Return the (x, y) coordinate for the center point of the cell that contains the specified text.  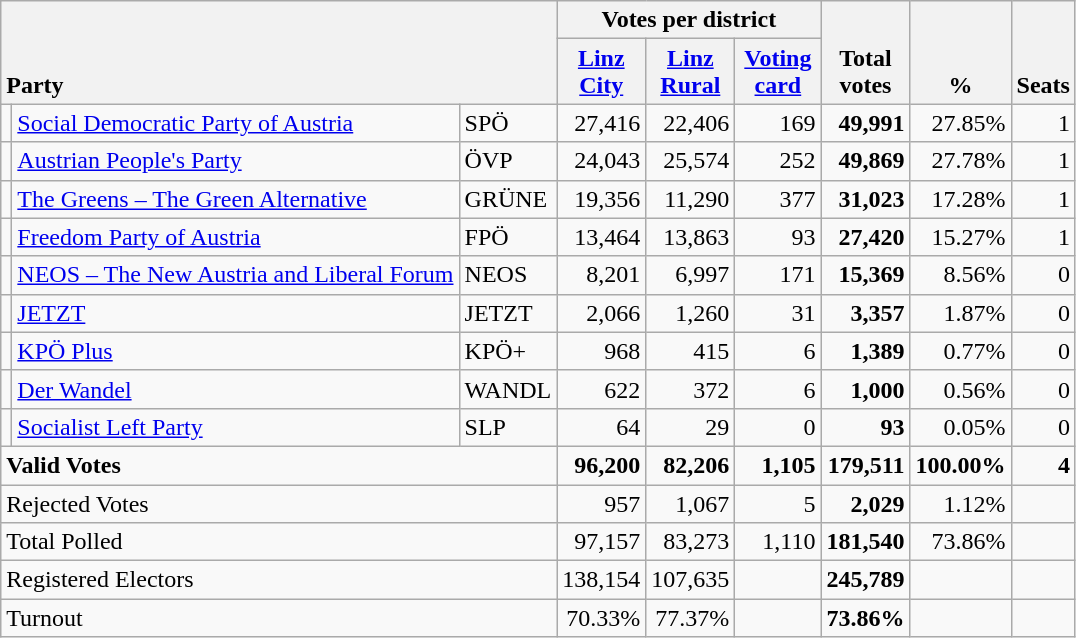
22,406 (690, 123)
25,574 (690, 161)
6,997 (690, 275)
15,369 (866, 275)
Registered Electors (279, 580)
Der Wandel (236, 389)
17.28% (960, 199)
Votes per district (689, 20)
0.05% (960, 427)
19,356 (602, 199)
179,511 (866, 465)
Party (279, 52)
Totalvotes (866, 52)
8.56% (960, 275)
SLP (508, 427)
27,416 (602, 123)
1.12% (960, 503)
FPÖ (508, 237)
372 (690, 389)
Freedom Party of Austria (236, 237)
SPÖ (508, 123)
Votingcard (778, 72)
415 (690, 351)
1,067 (690, 503)
Socialist Left Party (236, 427)
Total Polled (279, 542)
3,357 (866, 313)
107,635 (690, 580)
49,991 (866, 123)
0.77% (960, 351)
Seats (1043, 52)
LinzRural (690, 72)
2,066 (602, 313)
13,863 (690, 237)
15.27% (960, 237)
8,201 (602, 275)
31,023 (866, 199)
169 (778, 123)
NEOS (508, 275)
49,869 (866, 161)
Rejected Votes (279, 503)
77.37% (690, 618)
83,273 (690, 542)
968 (602, 351)
245,789 (866, 580)
13,464 (602, 237)
96,200 (602, 465)
82,206 (690, 465)
Valid Votes (279, 465)
GRÜNE (508, 199)
31 (778, 313)
1,389 (866, 351)
64 (602, 427)
2,029 (866, 503)
4 (1043, 465)
% (960, 52)
LinzCity (602, 72)
97,157 (602, 542)
29 (690, 427)
24,043 (602, 161)
1.87% (960, 313)
Austrian People's Party (236, 161)
KPÖ Plus (236, 351)
27.85% (960, 123)
NEOS – The New Austria and Liberal Forum (236, 275)
70.33% (602, 618)
27,420 (866, 237)
WANDL (508, 389)
0.56% (960, 389)
957 (602, 503)
ÖVP (508, 161)
5 (778, 503)
Turnout (279, 618)
KPÖ+ (508, 351)
252 (778, 161)
1,260 (690, 313)
1,105 (778, 465)
622 (602, 389)
377 (778, 199)
11,290 (690, 199)
171 (778, 275)
27.78% (960, 161)
138,154 (602, 580)
1,110 (778, 542)
1,000 (866, 389)
100.00% (960, 465)
181,540 (866, 542)
The Greens – The Green Alternative (236, 199)
Social Democratic Party of Austria (236, 123)
